Return the [x, y] coordinate for the center point of the cell that contains the specified text.  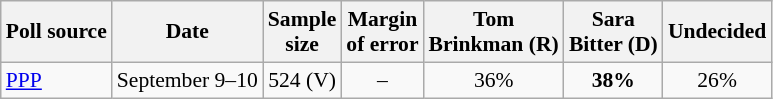
Samplesize [302, 32]
PPP [56, 80]
TomBrinkman (R) [494, 32]
SaraBitter (D) [614, 32]
26% [717, 80]
– [382, 80]
524 (V) [302, 80]
36% [494, 80]
Marginof error [382, 32]
Date [188, 32]
September 9–10 [188, 80]
38% [614, 80]
Poll source [56, 32]
Undecided [717, 32]
